Pinpoint the cell where the given text exists, returning its [x, y] midpoint coordinate. 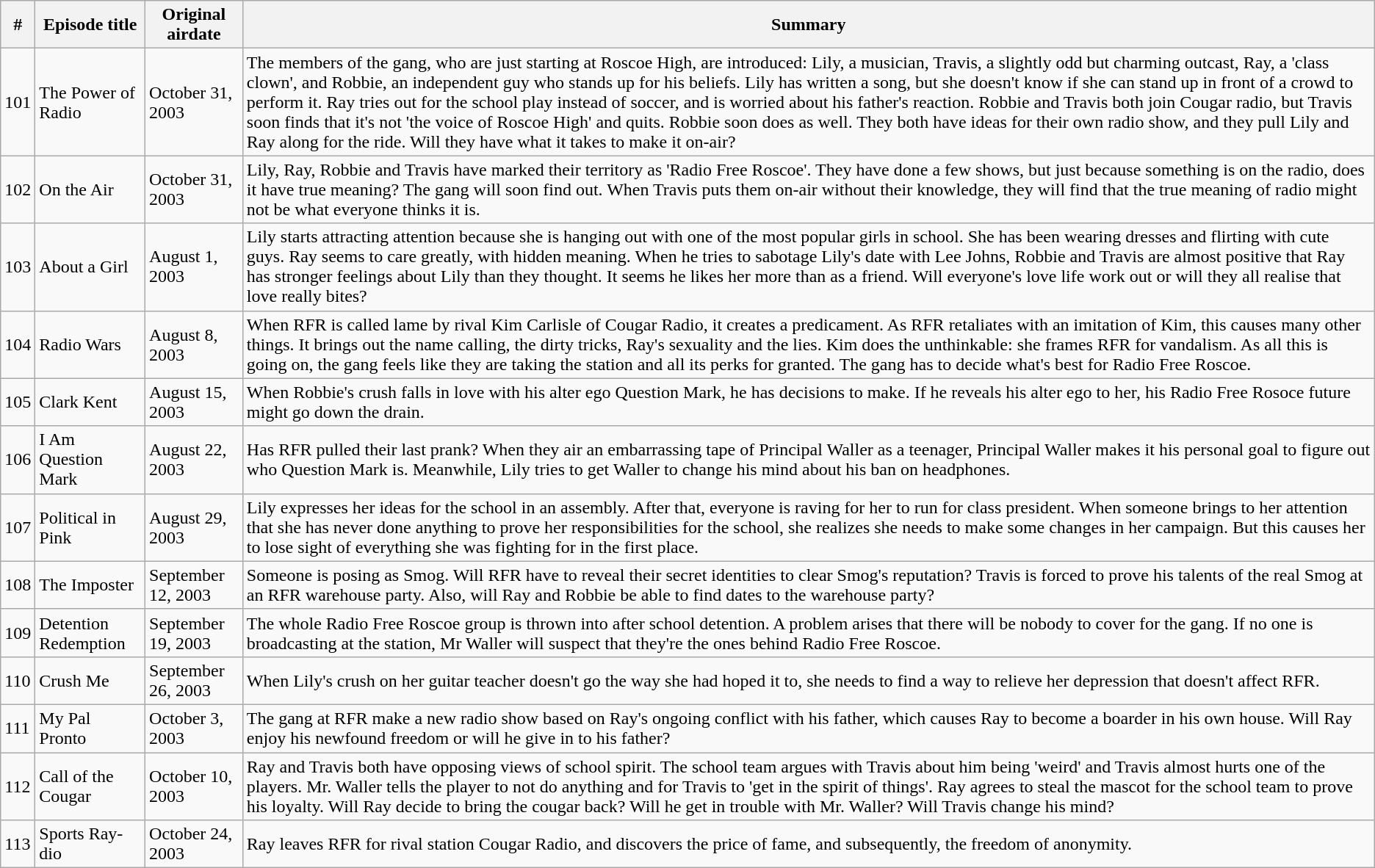
112 [18, 786]
Detention Redemption [90, 633]
October 10, 2003 [194, 786]
Radio Wars [90, 344]
The Power of Radio [90, 102]
August 8, 2003 [194, 344]
104 [18, 344]
August 22, 2003 [194, 460]
September 19, 2003 [194, 633]
September 12, 2003 [194, 585]
Episode title [90, 25]
Clark Kent [90, 402]
Summary [808, 25]
The Imposter [90, 585]
August 29, 2003 [194, 527]
August 1, 2003 [194, 267]
107 [18, 527]
102 [18, 189]
103 [18, 267]
108 [18, 585]
On the Air [90, 189]
October 24, 2003 [194, 845]
111 [18, 728]
I Am Question Mark [90, 460]
113 [18, 845]
August 15, 2003 [194, 402]
# [18, 25]
October 3, 2003 [194, 728]
September 26, 2003 [194, 680]
105 [18, 402]
Crush Me [90, 680]
106 [18, 460]
Ray leaves RFR for rival station Cougar Radio, and discovers the price of fame, and subsequently, the freedom of anonymity. [808, 845]
101 [18, 102]
Sports Ray-dio [90, 845]
110 [18, 680]
About a Girl [90, 267]
Original airdate [194, 25]
109 [18, 633]
My Pal Pronto [90, 728]
Political in Pink [90, 527]
Call of the Cougar [90, 786]
